From the cell containing the given text, extract its center point as [x, y] coordinate. 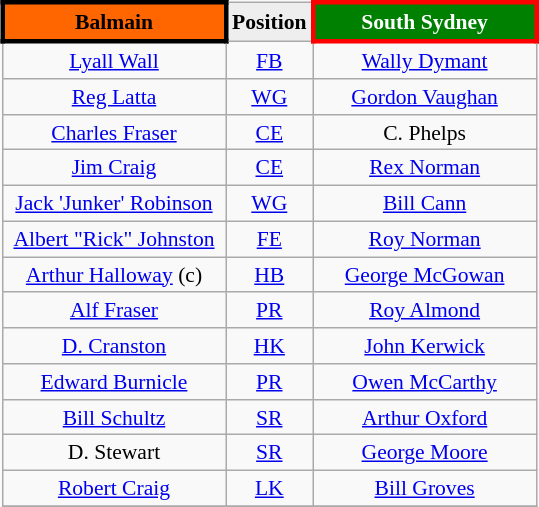
Gordon Vaughan [424, 97]
South Sydney [424, 22]
Balmain [114, 22]
Edward Burnicle [114, 382]
Roy Almond [424, 310]
Albert "Rick" Johnston [114, 239]
Bill Groves [424, 488]
Charles Fraser [114, 132]
Arthur Halloway (c) [114, 275]
George Moore [424, 453]
Rex Norman [424, 168]
FB [270, 60]
Robert Craig [114, 488]
John Kerwick [424, 346]
Bill Schultz [114, 417]
LK [270, 488]
C. Phelps [424, 132]
D. Stewart [114, 453]
Owen McCarthy [424, 382]
HK [270, 346]
Jack 'Junker' Robinson [114, 203]
Arthur Oxford [424, 417]
Jim Craig [114, 168]
Alf Fraser [114, 310]
Roy Norman [424, 239]
Wally Dymant [424, 60]
Position [270, 22]
George McGowan [424, 275]
Bill Cann [424, 203]
FE [270, 239]
HB [270, 275]
Lyall Wall [114, 60]
D. Cranston [114, 346]
Reg Latta [114, 97]
